Scan for the cell matching the given text and deliver its (X, Y) coordinate at center. 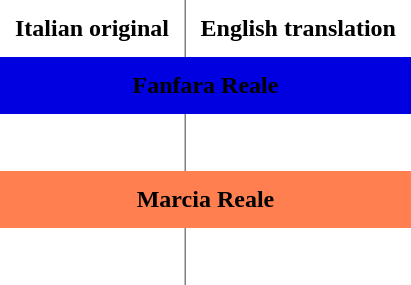
Marcia Reale (206, 200)
English translation (298, 28)
Italian original (92, 28)
Fanfara Reale (206, 86)
